Detect which cell encompasses the target text, then output its [X, Y] center coordinate. 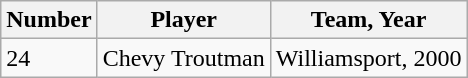
Team, Year [368, 20]
24 [49, 58]
Number [49, 20]
Williamsport, 2000 [368, 58]
Player [184, 20]
Chevy Troutman [184, 58]
